Return the [x, y] coordinate for the center point of the cell that contains the specified text.  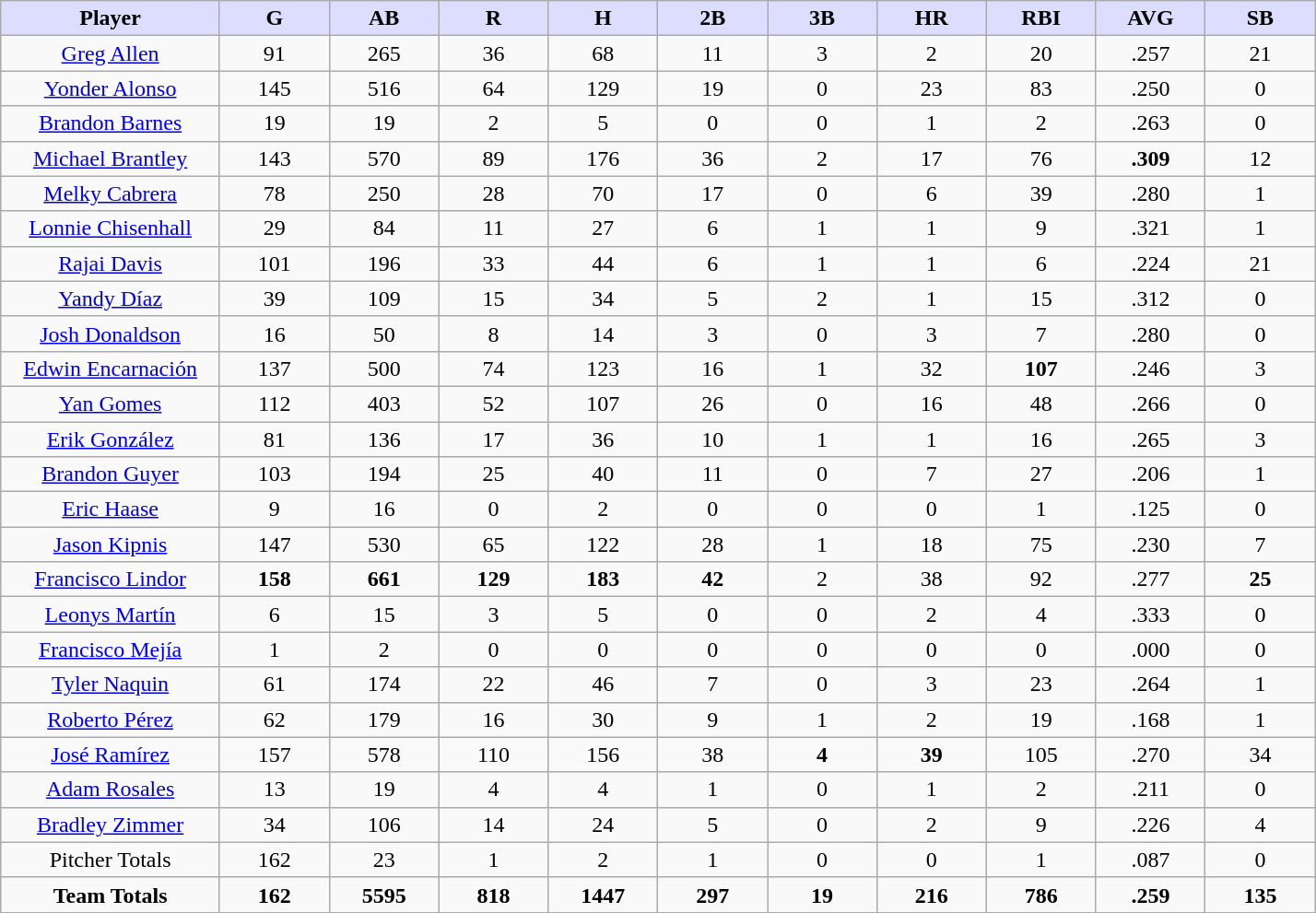
44 [603, 263]
176 [603, 158]
786 [1041, 895]
.264 [1150, 685]
84 [383, 228]
.333 [1150, 615]
103 [275, 474]
106 [383, 825]
.309 [1150, 158]
83 [1041, 88]
.277 [1150, 579]
40 [603, 474]
1447 [603, 895]
Yandy Díaz [111, 298]
24 [603, 825]
250 [383, 193]
158 [275, 579]
AVG [1150, 18]
.270 [1150, 755]
143 [275, 158]
297 [713, 895]
Tyler Naquin [111, 685]
516 [383, 88]
Bradley Zimmer [111, 825]
92 [1041, 579]
Melky Cabrera [111, 193]
91 [275, 53]
.226 [1150, 825]
530 [383, 544]
SB [1261, 18]
.224 [1150, 263]
.087 [1150, 860]
135 [1261, 895]
174 [383, 685]
.230 [1150, 544]
Eric Haase [111, 509]
H [603, 18]
65 [494, 544]
.000 [1150, 650]
Jason Kipnis [111, 544]
183 [603, 579]
5595 [383, 895]
403 [383, 404]
42 [713, 579]
194 [383, 474]
18 [931, 544]
62 [275, 720]
81 [275, 439]
68 [603, 53]
661 [383, 579]
Michael Brantley [111, 158]
76 [1041, 158]
26 [713, 404]
.259 [1150, 895]
.246 [1150, 369]
AB [383, 18]
157 [275, 755]
.263 [1150, 123]
.321 [1150, 228]
216 [931, 895]
109 [383, 298]
105 [1041, 755]
Erik González [111, 439]
75 [1041, 544]
.250 [1150, 88]
52 [494, 404]
.265 [1150, 439]
Francisco Lindor [111, 579]
123 [603, 369]
30 [603, 720]
70 [603, 193]
.206 [1150, 474]
578 [383, 755]
50 [383, 334]
136 [383, 439]
G [275, 18]
110 [494, 755]
74 [494, 369]
12 [1261, 158]
48 [1041, 404]
.257 [1150, 53]
29 [275, 228]
Edwin Encarnación [111, 369]
Greg Allen [111, 53]
145 [275, 88]
RBI [1041, 18]
.168 [1150, 720]
500 [383, 369]
Josh Donaldson [111, 334]
156 [603, 755]
R [494, 18]
265 [383, 53]
Francisco Mejía [111, 650]
José Ramírez [111, 755]
64 [494, 88]
Rajai Davis [111, 263]
.211 [1150, 790]
179 [383, 720]
Leonys Martín [111, 615]
33 [494, 263]
147 [275, 544]
46 [603, 685]
Team Totals [111, 895]
78 [275, 193]
Roberto Pérez [111, 720]
.125 [1150, 509]
10 [713, 439]
Pitcher Totals [111, 860]
196 [383, 263]
22 [494, 685]
Brandon Guyer [111, 474]
HR [931, 18]
32 [931, 369]
13 [275, 790]
Adam Rosales [111, 790]
61 [275, 685]
.312 [1150, 298]
137 [275, 369]
.266 [1150, 404]
89 [494, 158]
101 [275, 263]
818 [494, 895]
20 [1041, 53]
Yonder Alonso [111, 88]
3B [822, 18]
2B [713, 18]
122 [603, 544]
Lonnie Chisenhall [111, 228]
570 [383, 158]
Yan Gomes [111, 404]
Player [111, 18]
8 [494, 334]
112 [275, 404]
Brandon Barnes [111, 123]
